Extract the [X, Y] coordinate from the center of the cell holding the provided text.  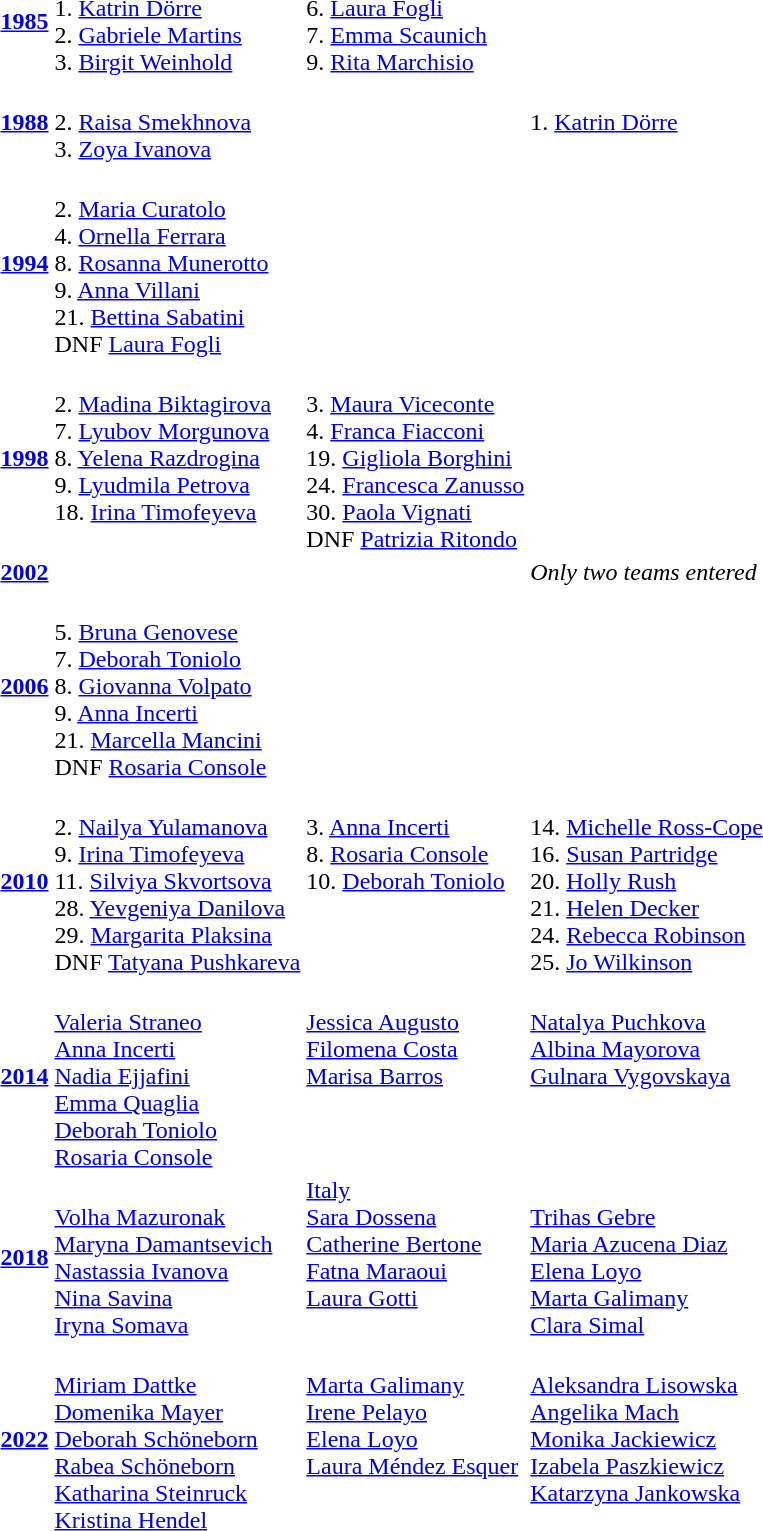
2. Madina Biktagirova7. Lyubov Morgunova8. Yelena Razdrogina9. Lyudmila Petrova18. Irina Timofeyeva [178, 458]
2. Raisa Smekhnova3. Zoya Ivanova [178, 122]
5. Bruna Genovese7. Deborah Toniolo8. Giovanna Volpato9. Anna Incerti21. Marcella ManciniDNF Rosaria Console [178, 686]
Valeria StraneoAnna IncertiNadia EjjafiniEmma QuagliaDeborah TonioloRosaria Console [178, 1076]
Jessica AugustoFilomena CostaMarisa Barros [416, 1076]
ItalySara DossenaCatherine BertoneFatna MaraouiLaura Gotti [416, 1258]
3. Maura Viceconte4. Franca Fiacconi19. Gigliola Borghini24. Francesca Zanusso30. Paola VignatiDNF Patrizia Ritondo [416, 458]
3. Anna Incerti8. Rosaria Console10. Deborah Toniolo [416, 881]
2. Nailya Yulamanova9. Irina Timofeyeva11. Silviya Skvortsova28. Yevgeniya Danilova29. Margarita PlaksinaDNF Tatyana Pushkareva [178, 881]
Volha MazuronakMaryna DamantsevichNastassia IvanovaNina SavinaIryna Somava [178, 1258]
2. Maria Curatolo4. Ornella Ferrara8. Rosanna Munerotto9. Anna Villani21. Bettina SabatiniDNF Laura Fogli [178, 263]
